Capture the cell that displays the provided text and extract its (x, y) central coordinate. 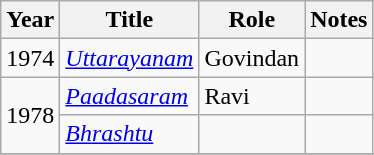
Bhrashtu (130, 134)
Govindan (252, 58)
Year (30, 20)
Notes (339, 20)
Paadasaram (130, 96)
1974 (30, 58)
Uttarayanam (130, 58)
Title (130, 20)
1978 (30, 115)
Role (252, 20)
Ravi (252, 96)
